Output the [x, y] coordinate of the center of the cell containing the given text.  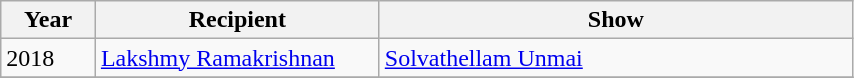
Recipient [237, 20]
Show [616, 20]
Lakshmy Ramakrishnan [237, 58]
Year [48, 20]
2018 [48, 58]
Solvathellam Unmai [616, 58]
